Find where the given text appears and provide that cell's center as [X, Y] coordinate. 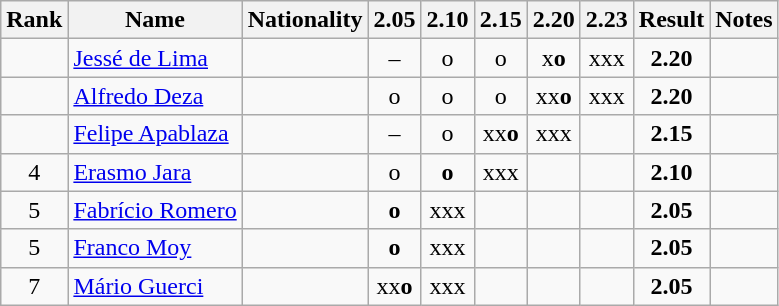
7 [34, 286]
2.23 [606, 20]
Erasmo Jara [155, 172]
Franco Moy [155, 248]
Notes [744, 20]
Name [155, 20]
Rank [34, 20]
Mário Guerci [155, 286]
Result [671, 20]
Fabrício Romero [155, 210]
Alfredo Deza [155, 96]
Felipe Apablaza [155, 134]
4 [34, 172]
Nationality [305, 20]
xo [554, 58]
Jessé de Lima [155, 58]
